Detect which cell encompasses the target text, then output its (x, y) center coordinate. 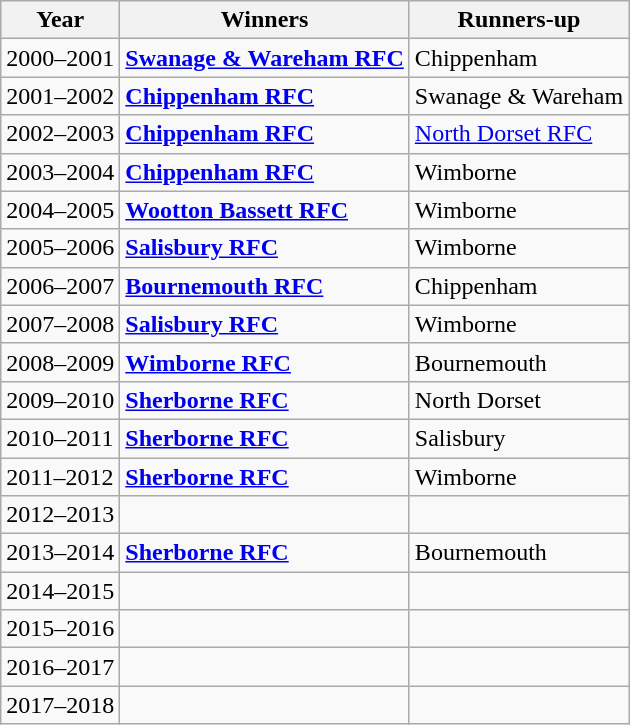
2014–2015 (60, 591)
Wootton Bassett RFC (265, 210)
2007–2008 (60, 324)
2012–2013 (60, 515)
2000–2001 (60, 58)
2013–2014 (60, 553)
Swanage & Wareham RFC (265, 58)
2010–2011 (60, 438)
2011–2012 (60, 477)
2015–2016 (60, 629)
2003–2004 (60, 172)
Salisbury (518, 438)
Bournemouth RFC (265, 286)
Swanage & Wareham (518, 96)
2009–2010 (60, 400)
2001–2002 (60, 96)
2004–2005 (60, 210)
2008–2009 (60, 362)
Wimborne RFC (265, 362)
Runners-up (518, 20)
2005–2006 (60, 248)
Year (60, 20)
North Dorset RFC (518, 134)
2006–2007 (60, 286)
Winners (265, 20)
North Dorset (518, 400)
2016–2017 (60, 667)
2002–2003 (60, 134)
2017–2018 (60, 705)
